Return the [X, Y] coordinate for the center point of the cell that contains the specified text.  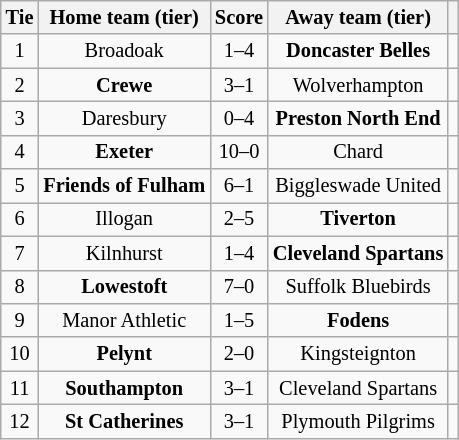
Preston North End [358, 118]
Plymouth Pilgrims [358, 421]
1 [20, 51]
12 [20, 421]
Kingsteignton [358, 354]
1–5 [239, 320]
11 [20, 388]
6–1 [239, 186]
Exeter [124, 152]
Broadoak [124, 51]
Wolverhampton [358, 85]
Kilnhurst [124, 253]
Illogan [124, 219]
3 [20, 118]
8 [20, 287]
10–0 [239, 152]
Chard [358, 152]
5 [20, 186]
Tie [20, 17]
2 [20, 85]
St Catherines [124, 421]
Biggleswade United [358, 186]
Suffolk Bluebirds [358, 287]
2–5 [239, 219]
2–0 [239, 354]
Lowestoft [124, 287]
Away team (tier) [358, 17]
7 [20, 253]
Fodens [358, 320]
Southampton [124, 388]
6 [20, 219]
Score [239, 17]
7–0 [239, 287]
Doncaster Belles [358, 51]
Tiverton [358, 219]
0–4 [239, 118]
Friends of Fulham [124, 186]
4 [20, 152]
Crewe [124, 85]
Home team (tier) [124, 17]
Manor Athletic [124, 320]
9 [20, 320]
10 [20, 354]
Daresbury [124, 118]
Pelynt [124, 354]
